For the text-containing cell, return its midpoint in [x, y] coordinate format. 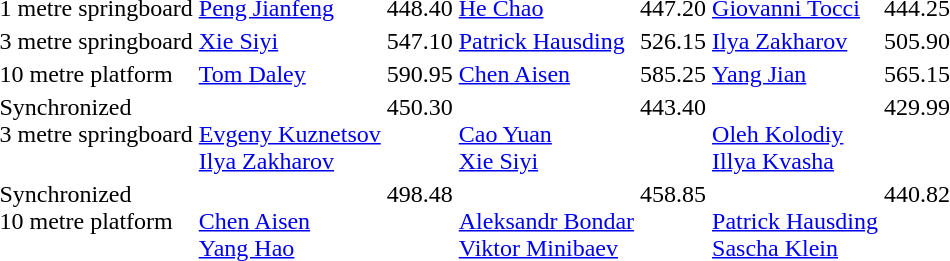
526.15 [674, 41]
450.30 [420, 134]
Yang Jian [796, 74]
Cao YuanXie Siyi [546, 134]
Chen Aisen [546, 74]
Tom Daley [290, 74]
443.40 [674, 134]
590.95 [420, 74]
Xie Siyi [290, 41]
Ilya Zakharov [796, 41]
Evgeny KuznetsovIlya Zakharov [290, 134]
Patrick Hausding [546, 41]
585.25 [674, 74]
547.10 [420, 41]
Oleh KolodiyIllya Kvasha [796, 134]
